Identify which cell holds the provided text, then report its [x, y] central coordinate. 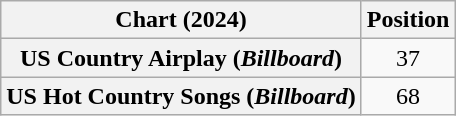
US Country Airplay (Billboard) [181, 58]
68 [408, 96]
US Hot Country Songs (Billboard) [181, 96]
Position [408, 20]
Chart (2024) [181, 20]
37 [408, 58]
